Scan for the cell matching the given text and deliver its [x, y] coordinate at center. 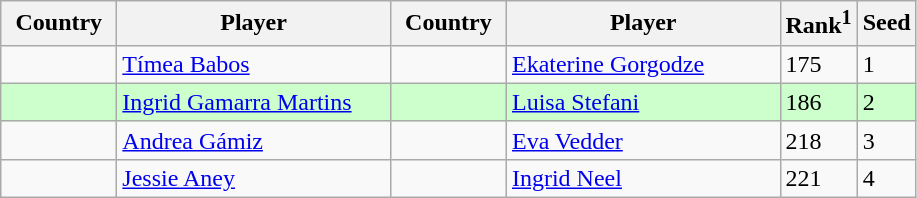
Luisa Stefani [643, 102]
Eva Vedder [643, 140]
Rank1 [818, 24]
186 [818, 102]
Tímea Babos [254, 64]
Ingrid Neel [643, 178]
Ekaterine Gorgodze [643, 64]
3 [886, 140]
Jessie Aney [254, 178]
218 [818, 140]
2 [886, 102]
221 [818, 178]
1 [886, 64]
Ingrid Gamarra Martins [254, 102]
4 [886, 178]
Seed [886, 24]
175 [818, 64]
Andrea Gámiz [254, 140]
